Scan for the cell matching the given text and deliver its (X, Y) coordinate at center. 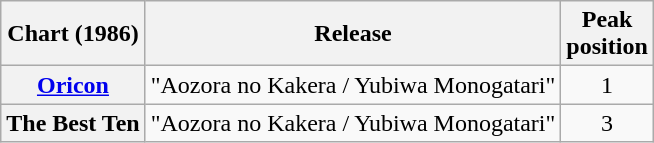
Chart (1986) (73, 34)
3 (607, 123)
Oricon (73, 85)
1 (607, 85)
Peakposition (607, 34)
Release (353, 34)
The Best Ten (73, 123)
